Locate the cell with the specified text and output its (X, Y) center coordinate. 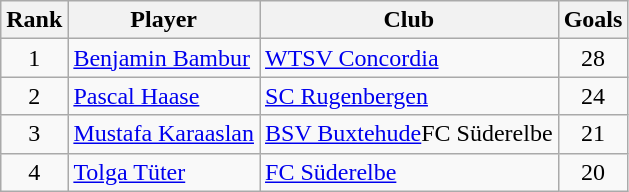
24 (593, 96)
1 (34, 58)
2 (34, 96)
Rank (34, 20)
4 (34, 172)
Pascal Haase (164, 96)
21 (593, 134)
SC Rugenbergen (410, 96)
28 (593, 58)
Tolga Tüter (164, 172)
FC Süderelbe (410, 172)
20 (593, 172)
Player (164, 20)
Mustafa Karaaslan (164, 134)
3 (34, 134)
BSV BuxtehudeFC Süderelbe (410, 134)
WTSV Concordia (410, 58)
Goals (593, 20)
Club (410, 20)
Benjamin Bambur (164, 58)
